Pinpoint the cell where the given text exists, returning its (X, Y) midpoint coordinate. 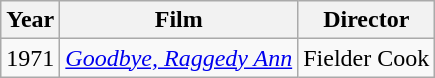
Fielder Cook (366, 58)
Year (30, 20)
Goodbye, Raggedy Ann (179, 58)
1971 (30, 58)
Film (179, 20)
Director (366, 20)
